Extract the [X, Y] coordinate from the center of the cell holding the provided text.  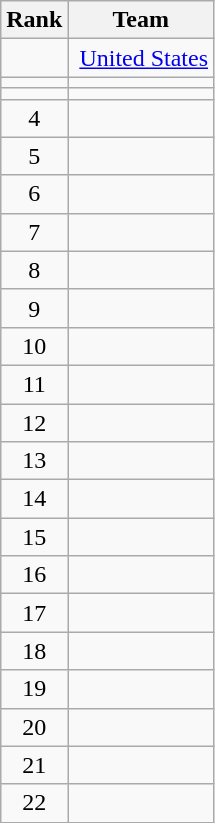
12 [34, 423]
14 [34, 499]
18 [34, 651]
10 [34, 346]
11 [34, 384]
6 [34, 194]
17 [34, 613]
8 [34, 270]
15 [34, 537]
20 [34, 727]
United States [141, 58]
4 [34, 118]
Rank [34, 20]
13 [34, 461]
22 [34, 803]
21 [34, 765]
9 [34, 308]
16 [34, 575]
5 [34, 156]
7 [34, 232]
Team [141, 20]
19 [34, 689]
